Determine the (X, Y) coordinate at the center of the cell enclosing the given text.  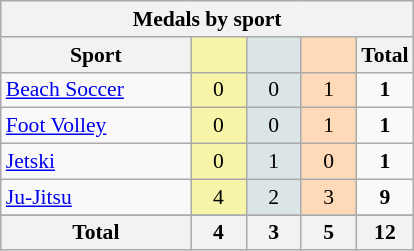
Jetski (96, 162)
Beach Soccer (96, 90)
9 (384, 197)
Ju-Jitsu (96, 197)
Foot Volley (96, 126)
Medals by sport (208, 19)
12 (384, 233)
2 (274, 197)
Sport (96, 55)
5 (328, 233)
